Scan for the cell matching the given text and deliver its (x, y) coordinate at center. 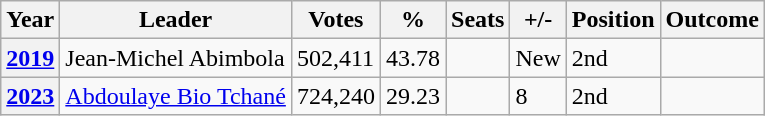
43.78 (412, 58)
Year (30, 20)
8 (538, 96)
Seats (478, 20)
Leader (176, 20)
29.23 (412, 96)
% (412, 20)
2023 (30, 96)
Votes (336, 20)
502,411 (336, 58)
Position (613, 20)
Outcome (712, 20)
Jean-Michel Abimbola (176, 58)
+/- (538, 20)
New (538, 58)
Abdoulaye Bio Tchané (176, 96)
2019 (30, 58)
724,240 (336, 96)
